Return the (X, Y) coordinate for the center point of the cell that contains the specified text.  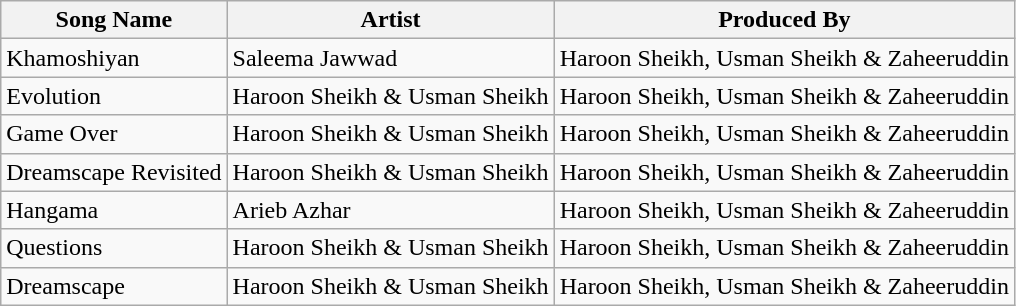
Song Name (114, 20)
Dreamscape (114, 286)
Arieb Azhar (390, 210)
Saleema Jawwad (390, 58)
Evolution (114, 96)
Game Over (114, 134)
Questions (114, 248)
Khamoshiyan (114, 58)
Hangama (114, 210)
Dreamscape Revisited (114, 172)
Artist (390, 20)
Produced By (784, 20)
